Find where the given text appears and provide that cell's center as [X, Y] coordinate. 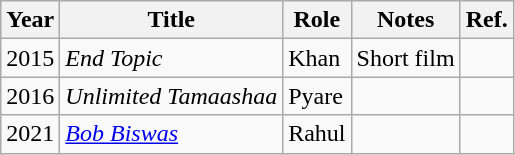
Pyare [317, 96]
Short film [406, 58]
Bob Biswas [172, 134]
Rahul [317, 134]
2015 [30, 58]
Khan [317, 58]
2016 [30, 96]
Unlimited Tamaashaa [172, 96]
2021 [30, 134]
Year [30, 20]
End Topic [172, 58]
Notes [406, 20]
Role [317, 20]
Title [172, 20]
Ref. [486, 20]
